Identify which cell holds the provided text, then report its [x, y] central coordinate. 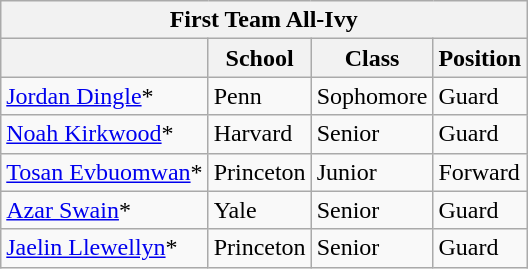
Tosan Evbuomwan* [104, 172]
Penn [260, 96]
First Team All-Ivy [264, 20]
School [260, 58]
Jaelin Llewellyn* [104, 248]
Azar Swain* [104, 210]
Forward [480, 172]
Jordan Dingle* [104, 96]
Junior [372, 172]
Harvard [260, 134]
Noah Kirkwood* [104, 134]
Position [480, 58]
Yale [260, 210]
Class [372, 58]
Sophomore [372, 96]
